Identify which cell holds the provided text, then report its [X, Y] central coordinate. 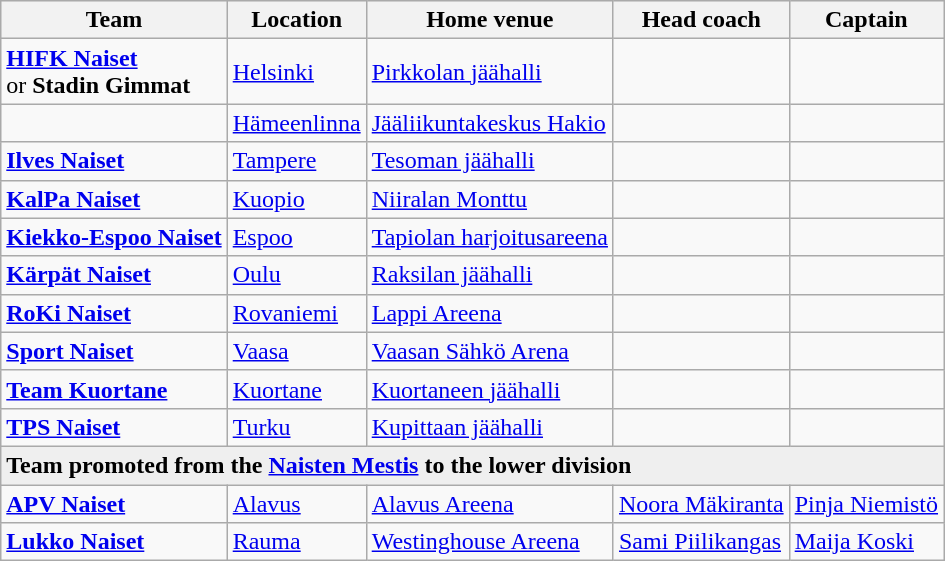
Westinghouse Areena [490, 542]
Captain [866, 20]
Lappi Areena [490, 313]
RoKi Naiset [114, 313]
Jääliikuntakeskus Hakio [490, 123]
Raksilan jäähalli [490, 275]
Oulu [296, 275]
TPS Naiset [114, 427]
Kupittaan jäähalli [490, 427]
Rovaniemi [296, 313]
Kuortaneen jäähalli [490, 389]
Pinja Niemistö [866, 503]
Tampere [296, 161]
Location [296, 20]
Team promoted from the Naisten Mestis to the lower division [472, 465]
APV Naiset [114, 503]
Kiekko-Espoo Naiset [114, 237]
Sport Naiset [114, 351]
Niiralan Monttu [490, 199]
Alavus Areena [490, 503]
Lukko Naiset [114, 542]
Helsinki [296, 72]
Sami Piilikangas [701, 542]
Team [114, 20]
Espoo [296, 237]
Rauma [296, 542]
Home venue [490, 20]
Alavus [296, 503]
Maija Koski [866, 542]
Tapiolan harjoitusareena [490, 237]
HIFK Naisetor Stadin Gimmat [114, 72]
Tesoman jäähalli [490, 161]
Team Kuortane [114, 389]
Kuortane [296, 389]
Pirkkolan jäähalli [490, 72]
Kärpät Naiset [114, 275]
Head coach [701, 20]
Hämeenlinna [296, 123]
Vaasa [296, 351]
KalPa Naiset [114, 199]
Kuopio [296, 199]
Turku [296, 427]
Ilves Naiset [114, 161]
Noora Mäkiranta [701, 503]
Vaasan Sähkö Arena [490, 351]
